Locate the cell with the specified text and output its [X, Y] center coordinate. 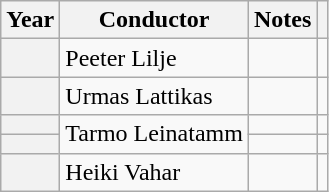
Notes [282, 20]
Heiki Vahar [154, 172]
Tarmo Leinatamm [154, 134]
Peeter Lilje [154, 58]
Urmas Lattikas [154, 96]
Year [30, 20]
Conductor [154, 20]
